For the text-containing cell, return its midpoint in (x, y) coordinate format. 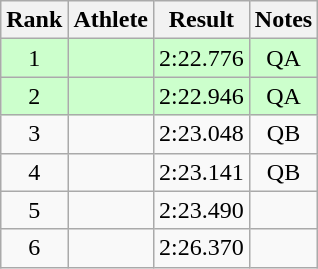
2:23.141 (202, 172)
2:23.048 (202, 134)
6 (34, 248)
Notes (283, 20)
2:22.946 (202, 96)
2:22.776 (202, 58)
1 (34, 58)
4 (34, 172)
3 (34, 134)
Result (202, 20)
Rank (34, 20)
2:23.490 (202, 210)
5 (34, 210)
2 (34, 96)
Athlete (111, 20)
2:26.370 (202, 248)
